Determine the (x, y) coordinate at the center of the cell enclosing the given text.  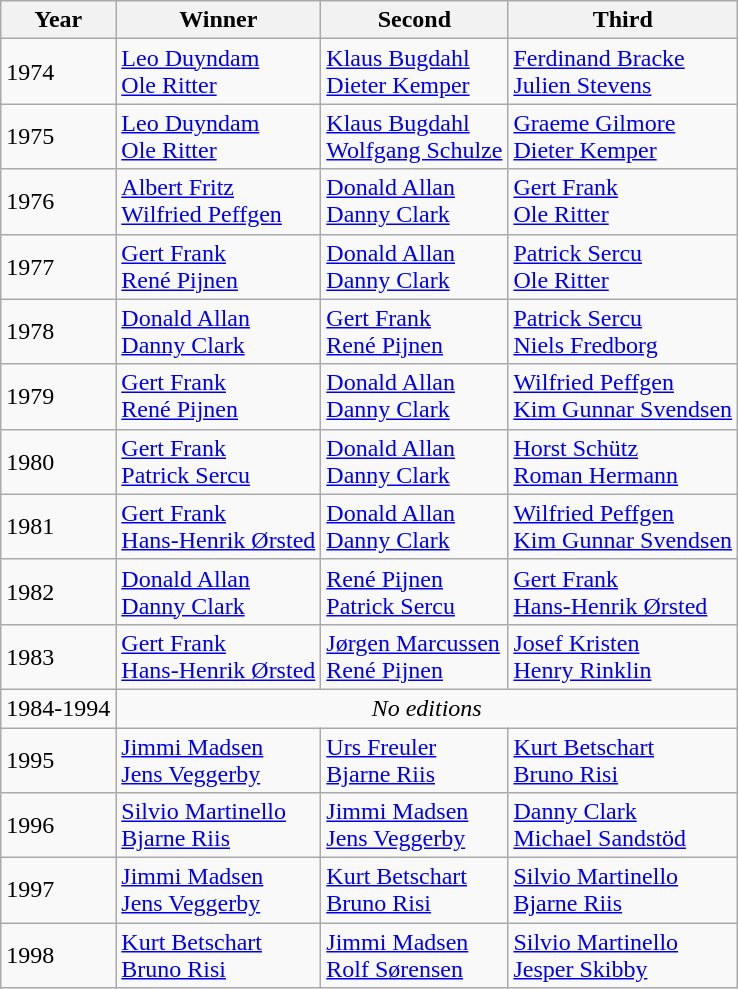
Graeme Gilmore Dieter Kemper (623, 136)
Klaus Bugdahl Wolfgang Schulze (414, 136)
Year (58, 20)
1982 (58, 592)
Jimmi Madsen Rolf Sørensen (414, 956)
René Pijnen Patrick Sercu (414, 592)
Josef Kristen Henry Rinklin (623, 656)
1979 (58, 396)
Ferdinand Bracke Julien Stevens (623, 72)
1975 (58, 136)
1980 (58, 462)
1983 (58, 656)
No editions (427, 708)
Horst Schütz Roman Hermann (623, 462)
1998 (58, 956)
Patrick Sercu Niels Fredborg (623, 332)
Gert Frank Patrick Sercu (218, 462)
Albert Fritz Wilfried Peffgen (218, 202)
1974 (58, 72)
Gert Frank Ole Ritter (623, 202)
Danny Clark Michael Sandstöd (623, 826)
1977 (58, 266)
Patrick Sercu Ole Ritter (623, 266)
Winner (218, 20)
Second (414, 20)
Klaus Bugdahl Dieter Kemper (414, 72)
1996 (58, 826)
Third (623, 20)
Urs Freuler Bjarne Riis (414, 760)
1984-1994 (58, 708)
1978 (58, 332)
Silvio Martinello Jesper Skibby (623, 956)
1995 (58, 760)
Jørgen Marcussen René Pijnen (414, 656)
1976 (58, 202)
1981 (58, 526)
1997 (58, 890)
